Identify which cell holds the provided text, then report its (X, Y) central coordinate. 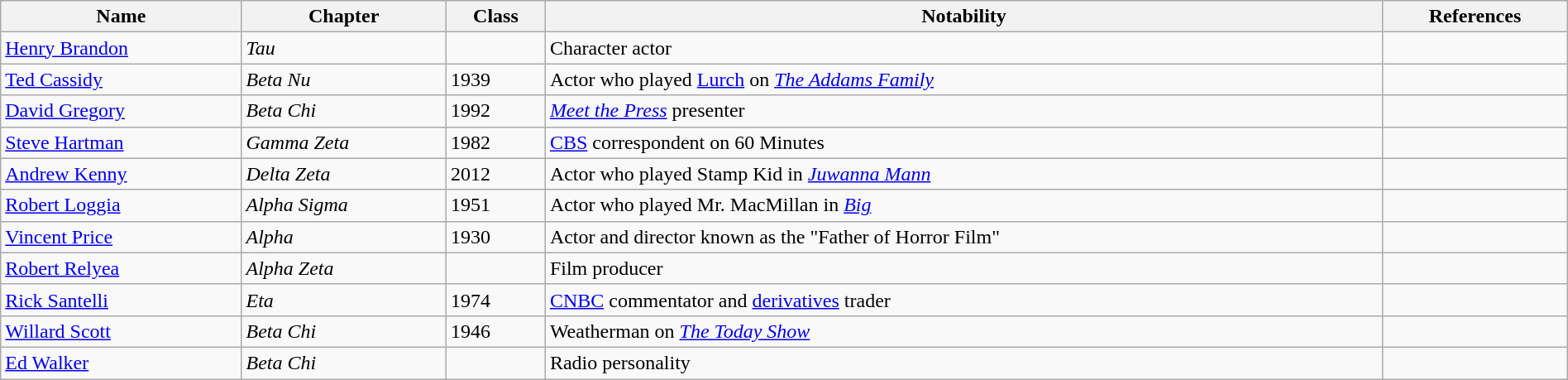
Steve Hartman (121, 142)
1939 (495, 79)
Henry Brandon (121, 48)
Class (495, 17)
Ed Walker (121, 363)
Vincent Price (121, 237)
Actor and director known as the "Father of Horror Film" (963, 237)
Alpha (344, 237)
1974 (495, 300)
Eta (344, 300)
Gamma Zeta (344, 142)
David Gregory (121, 111)
Actor who played Stamp Kid in Juwanna Mann (963, 174)
Radio personality (963, 363)
CBS correspondent on 60 Minutes (963, 142)
Robert Relyea (121, 268)
Name (121, 17)
Alpha Zeta (344, 268)
1946 (495, 331)
1992 (495, 111)
Meet the Press presenter (963, 111)
1982 (495, 142)
Character actor (963, 48)
Ted Cassidy (121, 79)
Rick Santelli (121, 300)
Actor who played Mr. MacMillan in Big (963, 205)
1930 (495, 237)
Alpha Sigma (344, 205)
Weatherman on The Today Show (963, 331)
Chapter (344, 17)
Notability (963, 17)
Actor who played Lurch on The Addams Family (963, 79)
2012 (495, 174)
Andrew Kenny (121, 174)
Delta Zeta (344, 174)
Robert Loggia (121, 205)
Beta Nu (344, 79)
Film producer (963, 268)
References (1475, 17)
Tau (344, 48)
Willard Scott (121, 331)
CNBC commentator and derivatives trader (963, 300)
1951 (495, 205)
